Output the [X, Y] coordinate of the center of the cell containing the given text.  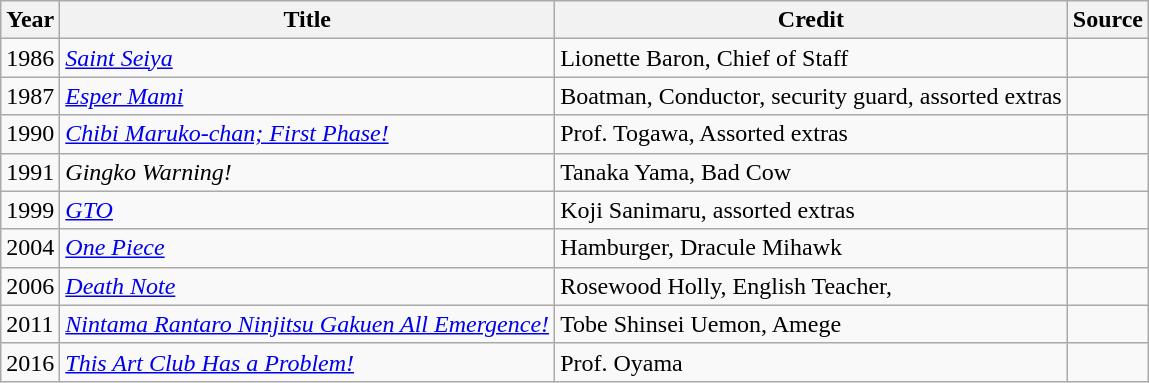
Chibi Maruko-chan; First Phase! [308, 134]
Prof. Togawa, Assorted extras [812, 134]
Tanaka Yama, Bad Cow [812, 172]
2006 [30, 286]
2004 [30, 248]
This Art Club Has a Problem! [308, 362]
Gingko Warning! [308, 172]
Rosewood Holly, English Teacher, [812, 286]
Prof. Oyama [812, 362]
Tobe Shinsei Uemon, Amege [812, 324]
2016 [30, 362]
GTO [308, 210]
Saint Seiya [308, 58]
Death Note [308, 286]
1987 [30, 96]
Koji Sanimaru, assorted extras [812, 210]
Year [30, 20]
Lionette Baron, Chief of Staff [812, 58]
2011 [30, 324]
1991 [30, 172]
Nintama Rantaro Ninjitsu Gakuen All Emergence! [308, 324]
Source [1108, 20]
1990 [30, 134]
1999 [30, 210]
Hamburger, Dracule Mihawk [812, 248]
Credit [812, 20]
Esper Mami [308, 96]
One Piece [308, 248]
Boatman, Conductor, security guard, assorted extras [812, 96]
1986 [30, 58]
Title [308, 20]
